Provide the [x, y] coordinate of the cell's center where the given text is located.  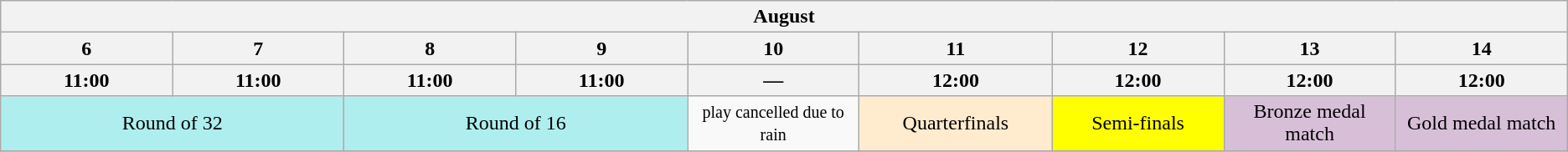
10 [774, 48]
7 [258, 48]
Round of 16 [516, 124]
Quarterfinals [956, 124]
Semi-finals [1137, 124]
13 [1310, 48]
8 [431, 48]
6 [87, 48]
August [784, 17]
12 [1137, 48]
Bronze medal match [1310, 124]
11 [956, 48]
Round of 32 [173, 124]
play cancelled due to rain [774, 124]
9 [601, 48]
— [774, 80]
14 [1481, 48]
Gold medal match [1481, 124]
